From the cell containing the given text, extract its center point as (x, y) coordinate. 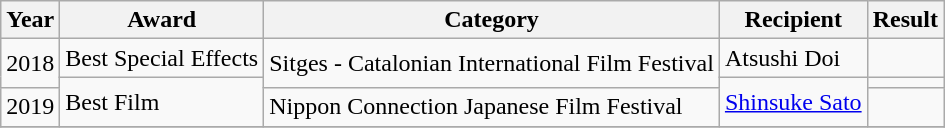
2018 (30, 64)
Shinsuke Sato (793, 102)
Recipient (793, 20)
2019 (30, 107)
Atsushi Doi (793, 58)
Best Film (162, 102)
Best Special Effects (162, 58)
Sitges - Catalonian International Film Festival (492, 64)
Award (162, 20)
Nippon Connection Japanese Film Festival (492, 107)
Result (905, 20)
Year (30, 20)
Category (492, 20)
